Return [x, y] of the center of cell containing provided text 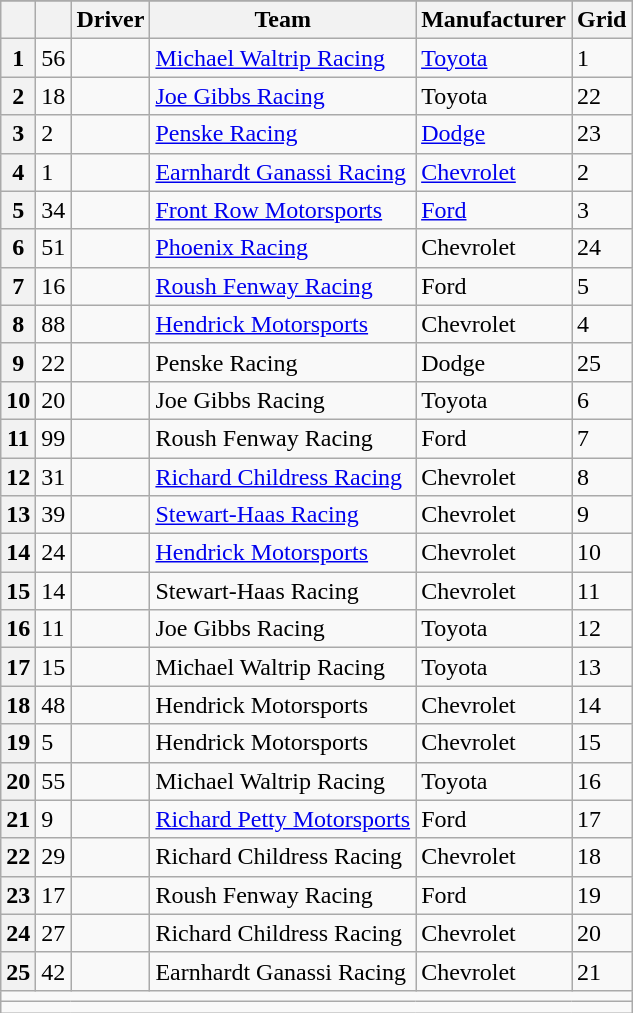
88 [54, 324]
27 [54, 933]
42 [54, 971]
Team [283, 20]
Phoenix Racing [283, 248]
Manufacturer [494, 20]
Richard Petty Motorsports [283, 819]
99 [54, 438]
48 [54, 705]
39 [54, 515]
29 [54, 857]
Front Row Motorsports [283, 210]
56 [54, 58]
51 [54, 248]
31 [54, 477]
55 [54, 781]
Driver [110, 20]
Grid [602, 20]
34 [54, 210]
